Find where the given text appears and provide that cell's center as (X, Y) coordinate. 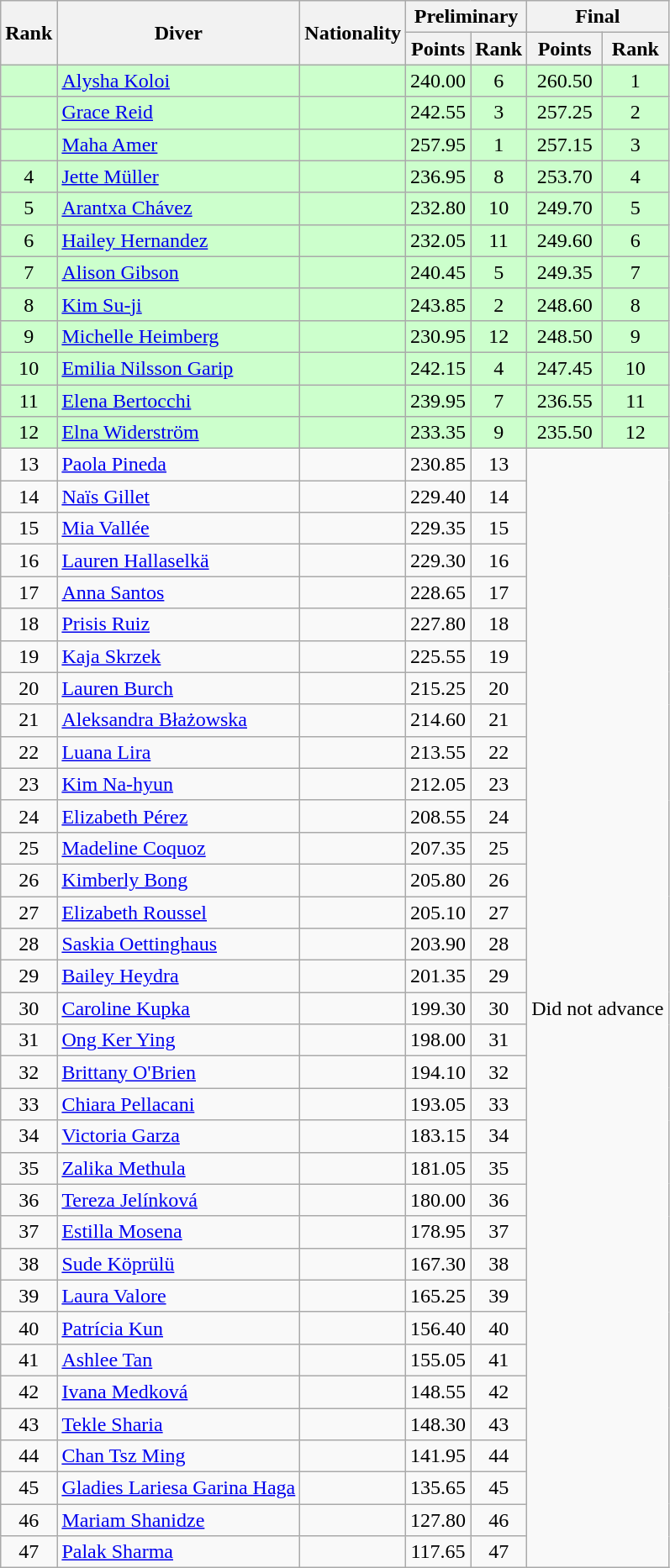
205.80 (439, 880)
Ivana Medková (178, 1392)
Brittany O'Brien (178, 1072)
Aleksandra Błażowska (178, 720)
Arantxa Chávez (178, 208)
Elena Bertocchi (178, 401)
165.25 (439, 1296)
203.90 (439, 944)
148.30 (439, 1424)
208.55 (439, 816)
178.95 (439, 1232)
248.60 (565, 304)
Michelle Heimberg (178, 336)
207.35 (439, 848)
253.70 (565, 176)
183.15 (439, 1136)
232.05 (439, 240)
Emilia Nilsson Garip (178, 368)
Naïs Gillet (178, 497)
Alison Gibson (178, 272)
257.95 (439, 145)
198.00 (439, 1040)
Diver (178, 33)
233.35 (439, 433)
Kimberly Bong (178, 880)
Maha Amer (178, 145)
249.70 (565, 208)
194.10 (439, 1072)
135.65 (439, 1488)
Elizabeth Pérez (178, 816)
Victoria Garza (178, 1136)
Final (598, 17)
199.30 (439, 1008)
Alysha Koloi (178, 81)
229.30 (439, 560)
230.95 (439, 336)
242.55 (439, 113)
Estilla Mosena (178, 1232)
193.05 (439, 1104)
Did not advance (598, 1008)
225.55 (439, 656)
247.45 (565, 368)
Elizabeth Roussel (178, 912)
Prisis Ruiz (178, 624)
181.05 (439, 1168)
Nationality (353, 33)
Mia Vallée (178, 529)
235.50 (565, 433)
Gladies Lariesa Garina Haga (178, 1488)
117.65 (439, 1552)
248.50 (565, 336)
232.80 (439, 208)
212.05 (439, 784)
249.35 (565, 272)
Madeline Coquoz (178, 848)
243.85 (439, 304)
Grace Reid (178, 113)
236.55 (565, 401)
240.00 (439, 81)
Palak Sharma (178, 1552)
205.10 (439, 912)
Bailey Heydra (178, 976)
Saskia Oettinghaus (178, 944)
Kim Na-hyun (178, 784)
Ong Ker Ying (178, 1040)
Anna Santos (178, 592)
Zalika Methula (178, 1168)
167.30 (439, 1264)
Tereza Jelínková (178, 1200)
227.80 (439, 624)
Caroline Kupka (178, 1008)
Paola Pineda (178, 465)
Elna Widerström (178, 433)
Chiara Pellacani (178, 1104)
Tekle Sharia (178, 1424)
156.40 (439, 1328)
Sude Köprülü (178, 1264)
260.50 (565, 81)
229.40 (439, 497)
155.05 (439, 1360)
Patrícia Kun (178, 1328)
Luana Lira (178, 752)
Kim Su-ji (178, 304)
Lauren Burch (178, 688)
257.15 (565, 145)
Chan Tsz Ming (178, 1456)
215.25 (439, 688)
Lauren Hallaselkä (178, 560)
Ashlee Tan (178, 1360)
Mariam Shanidze (178, 1520)
148.55 (439, 1392)
201.35 (439, 976)
242.15 (439, 368)
249.60 (565, 240)
257.25 (565, 113)
213.55 (439, 752)
230.85 (439, 465)
229.35 (439, 529)
Kaja Skrzek (178, 656)
228.65 (439, 592)
127.80 (439, 1520)
Laura Valore (178, 1296)
236.95 (439, 176)
Hailey Hernandez (178, 240)
214.60 (439, 720)
240.45 (439, 272)
Jette Müller (178, 176)
Preliminary (467, 17)
141.95 (439, 1456)
239.95 (439, 401)
180.00 (439, 1200)
